Find where the given text appears and provide that cell's center as (x, y) coordinate. 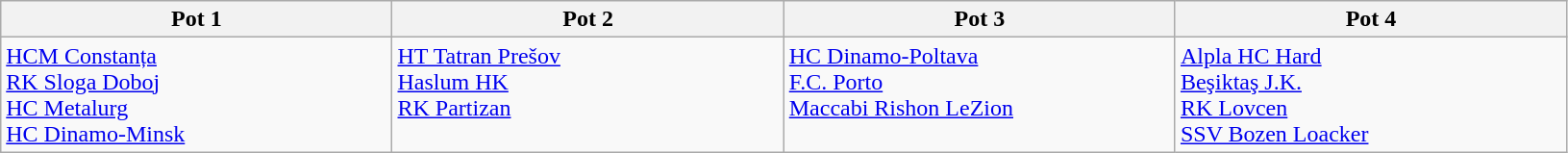
HT Tatran Prešov Haslum HK RK Partizan (588, 94)
Alpla HC Hard Beşiktaş J.K. RK Lovcen SSV Bozen Loacker (1371, 94)
HC Dinamo-Poltava F.C. Porto Maccabi Rishon LeZion (979, 94)
Pot 1 (196, 19)
HCM Constanța RK Sloga Doboj HC Metalurg HC Dinamo-Minsk (196, 94)
Pot 2 (588, 19)
Pot 3 (979, 19)
Pot 4 (1371, 19)
